Scan for the cell matching the given text and deliver its [X, Y] coordinate at center. 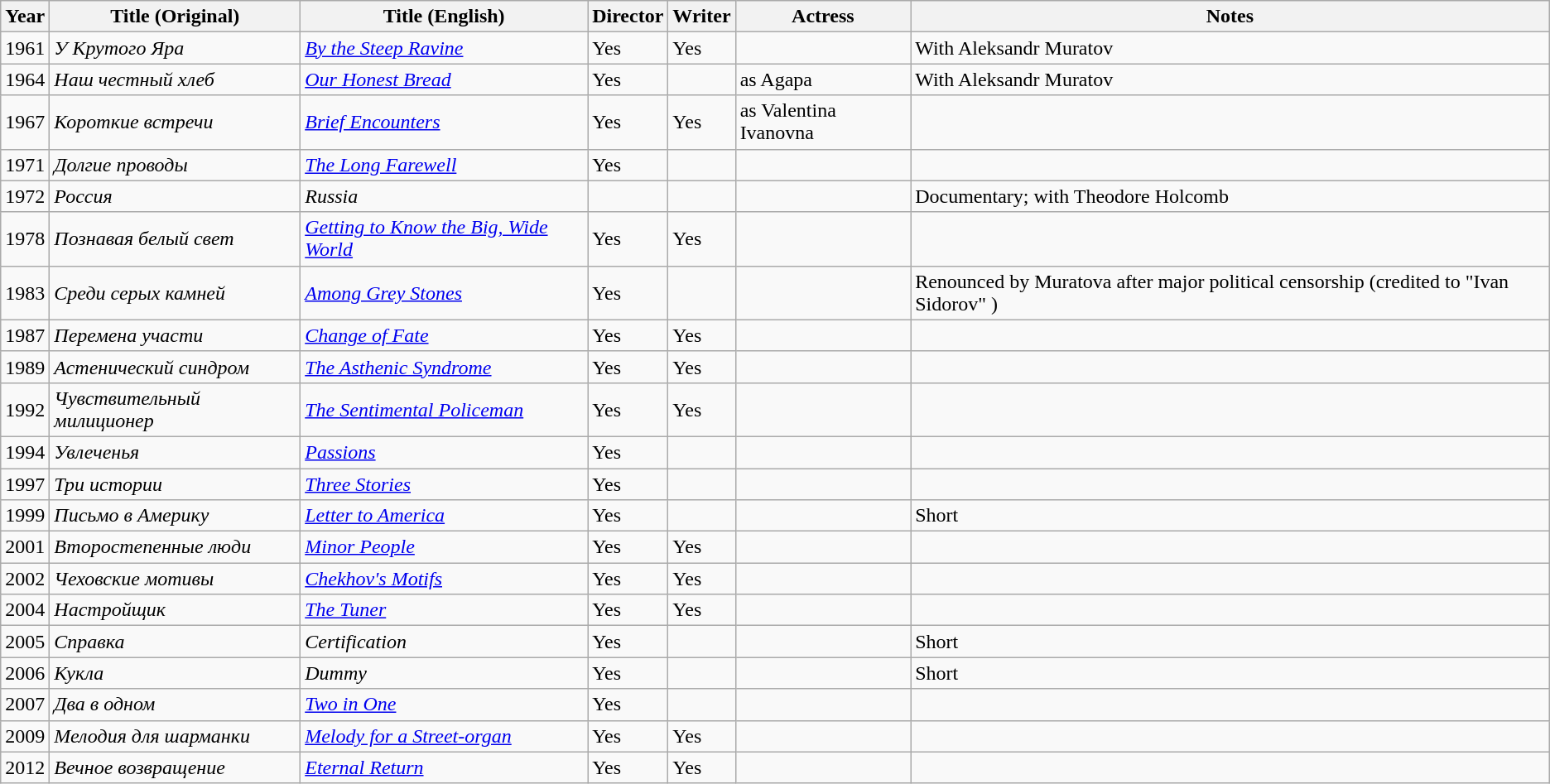
Certification [444, 642]
Letter to America [444, 516]
Chekhov's Motifs [444, 579]
Writer [702, 17]
Познавая белый свет [176, 238]
Director [628, 17]
У Крутого Яра [176, 48]
Eternal Return [444, 767]
1987 [25, 335]
Passions [444, 452]
Title (English) [444, 17]
Russia [444, 196]
The Tuner [444, 610]
Dummy [444, 673]
Two in One [444, 705]
Письмо в Америку [176, 516]
as Agapa [823, 79]
1964 [25, 79]
1994 [25, 452]
1992 [25, 409]
Мелодия для шарманки [176, 736]
Чеховские мотивы [176, 579]
as Valentina Ivanovna [823, 123]
1999 [25, 516]
Three Stories [444, 484]
Among Grey Stones [444, 293]
2005 [25, 642]
1961 [25, 48]
2012 [25, 767]
Увлеченья [176, 452]
Renounced by Muratova after major political censorship (credited to "Ivan Sidorov" ) [1230, 293]
Настройщик [176, 610]
Brief Encounters [444, 123]
Notes [1230, 17]
Наш честный хлеб [176, 79]
The Asthenic Syndrome [444, 367]
Minor People [444, 547]
2007 [25, 705]
1983 [25, 293]
Долгие проводы [176, 165]
1997 [25, 484]
2009 [25, 736]
Title (Original) [176, 17]
Чувствительный милиционер [176, 409]
Year [25, 17]
The Long Farewell [444, 165]
Три истории [176, 484]
Короткие встречи [176, 123]
Our Honest Bread [444, 79]
Астенический синдром [176, 367]
1989 [25, 367]
1967 [25, 123]
Кукла [176, 673]
Вечное возвращение [176, 767]
2002 [25, 579]
Change of Fate [444, 335]
By the Steep Ravine [444, 48]
Среди серых камней [176, 293]
1972 [25, 196]
2006 [25, 673]
Getting to Know the Big, Wide World [444, 238]
1978 [25, 238]
Перемена участи [176, 335]
Documentary; with Theodore Holcomb [1230, 196]
Два в одном [176, 705]
Actress [823, 17]
2001 [25, 547]
Россия [176, 196]
The Sentimental Policeman [444, 409]
1971 [25, 165]
2004 [25, 610]
Второстепенные люди [176, 547]
Melody for a Street-organ [444, 736]
Справка [176, 642]
